Return [x, y] of the center of cell containing provided text 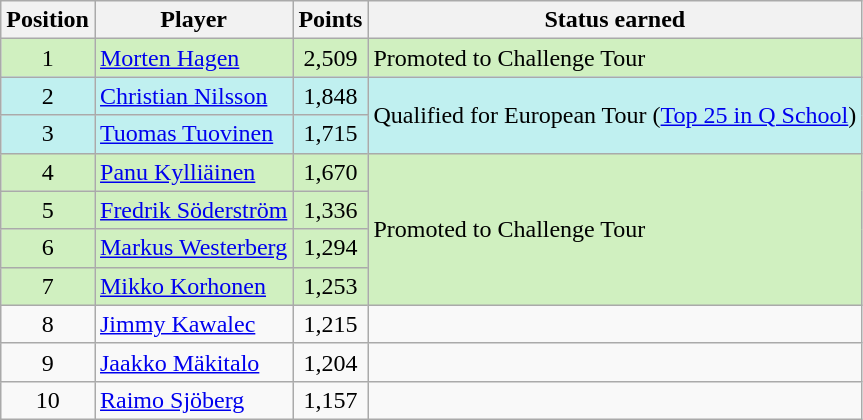
Markus Westerberg [193, 248]
1,157 [330, 400]
Points [330, 20]
Jaakko Mäkitalo [193, 362]
Tuomas Tuovinen [193, 134]
1,204 [330, 362]
1,253 [330, 286]
2,509 [330, 58]
1,848 [330, 96]
Player [193, 20]
5 [48, 210]
8 [48, 324]
Position [48, 20]
Jimmy Kawalec [193, 324]
Morten Hagen [193, 58]
Fredrik Söderström [193, 210]
Raimo Sjöberg [193, 400]
Mikko Korhonen [193, 286]
7 [48, 286]
9 [48, 362]
1,670 [330, 172]
4 [48, 172]
10 [48, 400]
6 [48, 248]
Christian Nilsson [193, 96]
1 [48, 58]
1,715 [330, 134]
Panu Kylliäinen [193, 172]
2 [48, 96]
Qualified for European Tour (Top 25 in Q School) [615, 115]
1,215 [330, 324]
1,336 [330, 210]
Status earned [615, 20]
1,294 [330, 248]
3 [48, 134]
